Detect which cell encompasses the target text, then output its [X, Y] center coordinate. 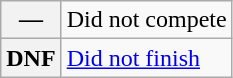
Did not finish [146, 58]
Did not compete [146, 20]
DNF [31, 58]
— [31, 20]
